Find where the given text appears and provide that cell's center as [X, Y] coordinate. 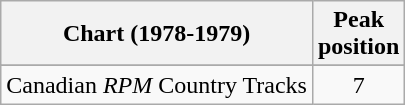
Peakposition [358, 34]
7 [358, 85]
Chart (1978-1979) [157, 34]
Canadian RPM Country Tracks [157, 85]
